Detect which cell encompasses the target text, then output its [X, Y] center coordinate. 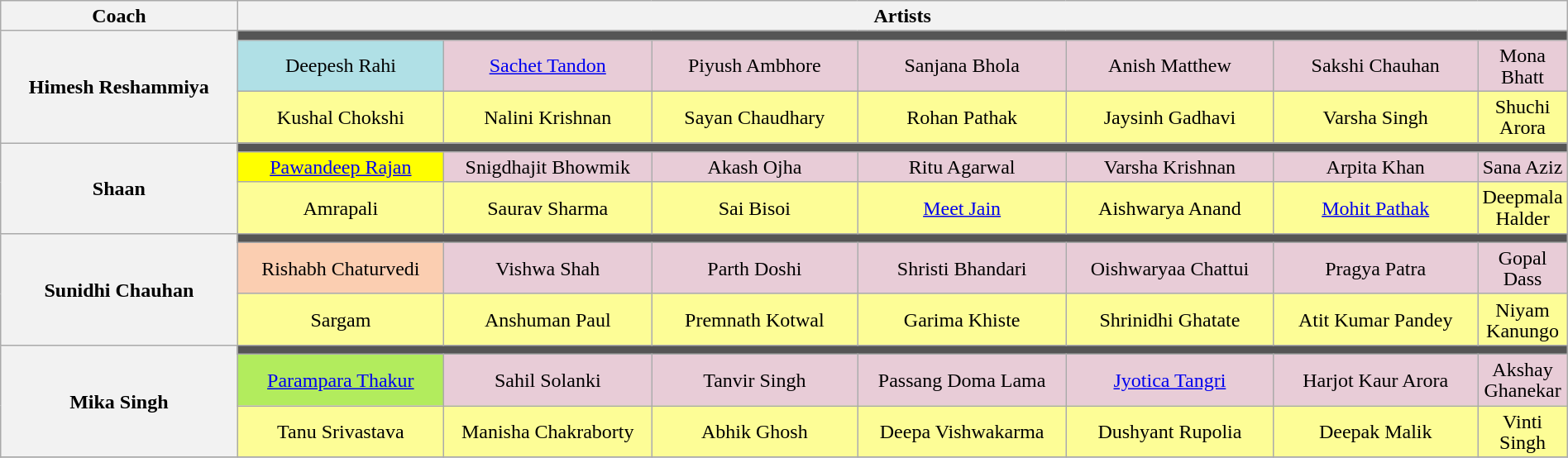
Passang Doma Lama [962, 379]
Rishabh Chaturvedi [341, 268]
Shristi Bhandari [962, 268]
Kushal Chokshi [341, 117]
Premnath Kotwal [754, 319]
Shrinidhi Ghatate [1169, 319]
Vinti Singh [1523, 431]
Jyotica Tangri [1169, 379]
Garima Khiste [962, 319]
Sargam [341, 319]
Sunidhi Chauhan [119, 289]
Manisha Chakraborty [547, 431]
Amrapali [341, 208]
Jaysinh Gadhavi [1169, 117]
Parampara Thakur [341, 379]
Niyam Kanungo [1523, 319]
Dushyant Rupolia [1169, 431]
Aishwarya Anand [1169, 208]
Sanjana Bhola [962, 65]
Saurav Sharma [547, 208]
Himesh Reshammiya [119, 86]
Anish Matthew [1169, 65]
Oishwaryaa Chattui [1169, 268]
Meet Jain [962, 208]
Snigdhajit Bhowmik [547, 167]
Piyush Ambhore [754, 65]
Sai Bisoi [754, 208]
Rohan Pathak [962, 117]
Arpita Khan [1376, 167]
Deepmala Halder [1523, 208]
Parth Doshi [754, 268]
Akshay Ghanekar [1523, 379]
Sana Aziz [1523, 167]
Mika Singh [119, 400]
Sayan Chaudhary [754, 117]
Mona Bhatt [1523, 65]
Sachet Tandon [547, 65]
Sakshi Chauhan [1376, 65]
Nalini Krishnan [547, 117]
Deepa Vishwakarma [962, 431]
Atit Kumar Pandey [1376, 319]
Akash Ojha [754, 167]
Shuchi Arora [1523, 117]
Deepak Malik [1376, 431]
Abhik Ghosh [754, 431]
Ritu Agarwal [962, 167]
Harjot Kaur Arora [1376, 379]
Anshuman Paul [547, 319]
Gopal Dass [1523, 268]
Artists [902, 17]
Sahil Solanki [547, 379]
Varsha Krishnan [1169, 167]
Pragya Patra [1376, 268]
Mohit Pathak [1376, 208]
Vishwa Shah [547, 268]
Tanvir Singh [754, 379]
Pawandeep Rajan [341, 167]
Coach [119, 17]
Shaan [119, 188]
Varsha Singh [1376, 117]
Tanu Srivastava [341, 431]
Deepesh Rahi [341, 65]
